Identify which cell holds the provided text, then report its (X, Y) central coordinate. 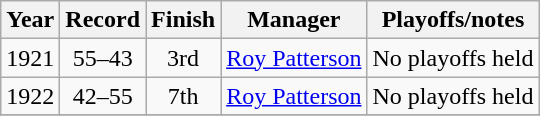
Playoffs/notes (453, 20)
1922 (30, 96)
1921 (30, 58)
55–43 (103, 58)
Year (30, 20)
7th (184, 96)
Manager (294, 20)
Record (103, 20)
42–55 (103, 96)
3rd (184, 58)
Finish (184, 20)
